Scan for the cell matching the given text and deliver its (X, Y) coordinate at center. 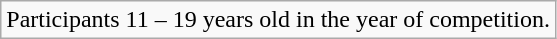
Participants 11 – 19 years old in the year of competition. (278, 20)
